Determine the [X, Y] coordinate at the center of the cell enclosing the given text.  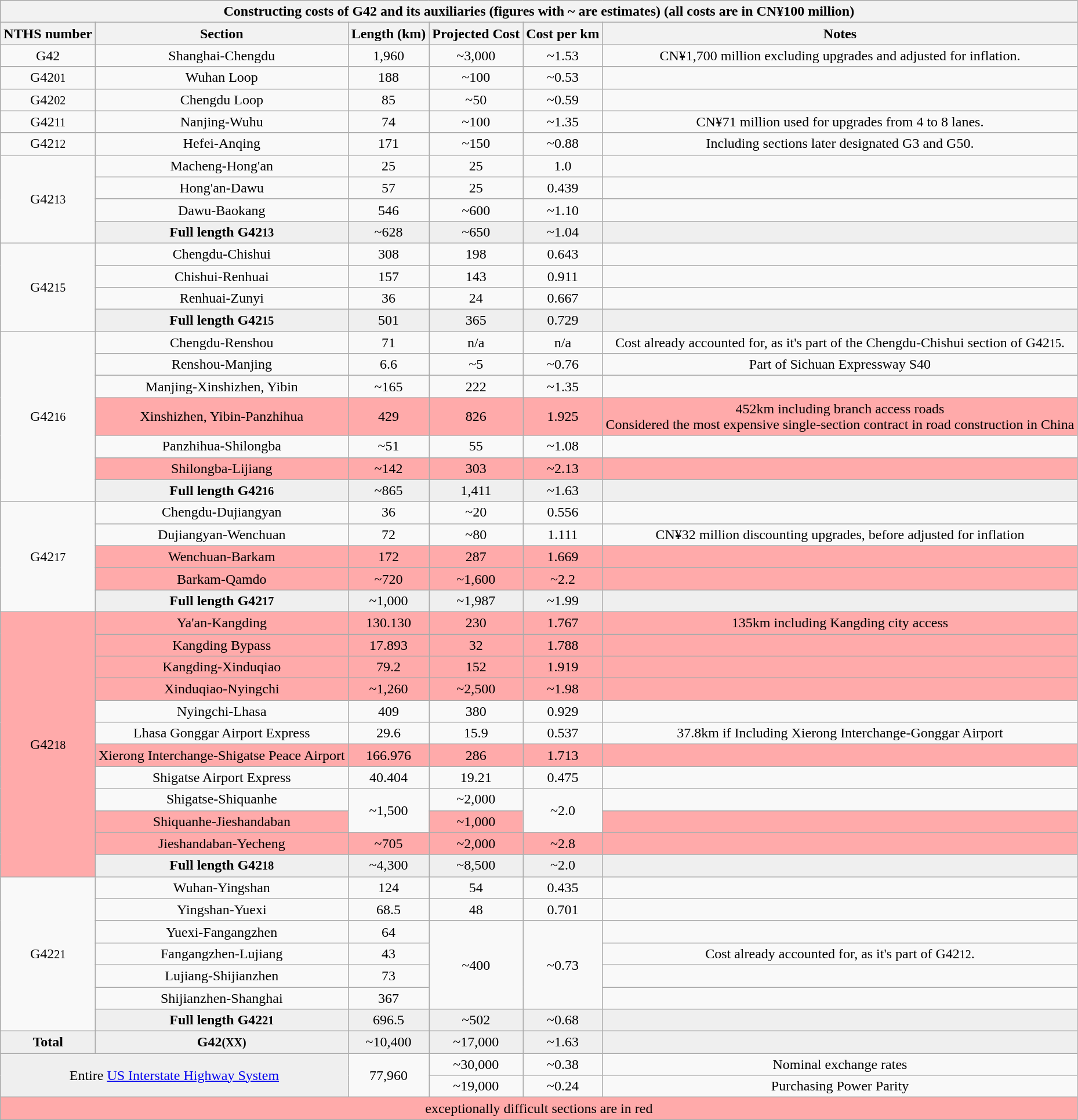
0.729 [562, 321]
1,960 [389, 56]
0.435 [562, 888]
Purchasing Power Parity [840, 1086]
Kangding Bypass [222, 645]
77,960 [389, 1075]
Chishui-Renhuai [222, 277]
40.404 [389, 777]
NTHS number [48, 34]
Chengdu Loop [222, 100]
~1,600 [476, 579]
57 [389, 188]
72 [389, 534]
0.929 [562, 711]
Macheng-Hong'an [222, 166]
Wenchuan-Barkam [222, 557]
G4216 [48, 416]
~0.88 [562, 144]
CN¥71 million used for upgrades from 4 to 8 lanes. [840, 122]
G4221 [48, 954]
~1,500 [389, 810]
54 [476, 888]
157 [389, 277]
Dawu-Baokang [222, 210]
286 [476, 755]
230 [476, 623]
G42(XX) [222, 1042]
Section [222, 34]
222 [476, 387]
~1.98 [562, 689]
~50 [476, 100]
~1,987 [476, 601]
~650 [476, 232]
0.643 [562, 254]
exceptionally difficult sections are in red [539, 1108]
CN¥32 million discounting upgrades, before adjusted for inflation [840, 534]
429 [389, 416]
Barkam-Qamdo [222, 579]
~0.76 [562, 365]
~0.73 [562, 965]
Chengdu-Dujiangyan [222, 512]
Nyingchi-Lhasa [222, 711]
~0.59 [562, 100]
Xinduqiao-Nyingchi [222, 689]
Nominal exchange rates [840, 1064]
198 [476, 254]
~705 [389, 843]
73 [389, 976]
17.893 [389, 645]
~1,260 [389, 689]
74 [389, 122]
Jieshandaban-Yecheng [222, 843]
1.111 [562, 534]
380 [476, 711]
Full length G4213 [222, 232]
Lujiang-Shijianzhen [222, 976]
Shilongba-Lijiang [222, 468]
85 [389, 100]
G4215 [48, 287]
Hefei-Anqing [222, 144]
Full length G4217 [222, 601]
Including sections later designated G3 and G50. [840, 144]
0.439 [562, 188]
~0.53 [562, 78]
~2,500 [476, 689]
1.713 [562, 755]
452km including branch access roadsConsidered the most expensive single-section contract in road construction in China [840, 416]
~142 [389, 468]
19.21 [476, 777]
Part of Sichuan Expressway S40 [840, 365]
~0.68 [562, 1020]
Cost already accounted for, as it's part of the Chengdu-Chishui section of G4215. [840, 343]
0.667 [562, 299]
Wuhan Loop [222, 78]
~10,400 [389, 1042]
G4201 [48, 78]
~165 [389, 387]
Dujiangyan-Wenchuan [222, 534]
135km including Kangding city access [840, 623]
43 [389, 954]
1.925 [562, 416]
~51 [389, 446]
~1.53 [562, 56]
0.556 [562, 512]
143 [476, 277]
~1.99 [562, 601]
~19,000 [476, 1086]
Shanghai-Chengdu [222, 56]
Chengdu-Chishui [222, 254]
1.0 [562, 166]
~5 [476, 365]
~1.08 [562, 446]
Constructing costs of G42 and its auxiliaries (figures with ~ are estimates) (all costs are in CN¥100 million) [539, 12]
G4211 [48, 122]
Yingshan-Yuexi [222, 910]
Entire US Interstate Highway System [174, 1075]
48 [476, 910]
Shijianzhen-Shanghai [222, 998]
130.130 [389, 623]
CN¥1,700 million excluding upgrades and adjusted for inflation. [840, 56]
~1.10 [562, 210]
Full length G4221 [222, 1020]
Renshou-Manjing [222, 365]
Kangding-Xinduqiao [222, 667]
Full length G4218 [222, 866]
71 [389, 343]
~865 [389, 490]
Total [48, 1042]
Cost already accounted for, as it's part of G4212. [840, 954]
409 [389, 711]
Notes [840, 34]
68.5 [389, 910]
Panzhihua-Shilongba [222, 446]
~150 [476, 144]
Renhuai-Zunyi [222, 299]
Ya'an-Kangding [222, 623]
1,411 [476, 490]
79.2 [389, 667]
Xierong Interchange-Shigatse Peace Airport [222, 755]
Length (km) [389, 34]
64 [389, 932]
37.8km if Including Xierong Interchange-Gonggar Airport [840, 733]
308 [389, 254]
Chengdu-Renshou [222, 343]
152 [476, 667]
0.701 [562, 910]
Wuhan-Yingshan [222, 888]
Full length G4216 [222, 490]
172 [389, 557]
Nanjing-Wuhu [222, 122]
~30,000 [476, 1064]
287 [476, 557]
Fangangzhen-Lujiang [222, 954]
32 [476, 645]
~2.13 [562, 468]
1.669 [562, 557]
Cost per km [562, 34]
Shigatse-Shiquanhe [222, 799]
0.475 [562, 777]
Hong'an-Dawu [222, 188]
188 [389, 78]
~8,500 [476, 866]
15.9 [476, 733]
1.919 [562, 667]
G4212 [48, 144]
~502 [476, 1020]
G4213 [48, 199]
501 [389, 321]
0.537 [562, 733]
G42 [48, 56]
826 [476, 416]
171 [389, 144]
Shigatse Airport Express [222, 777]
~1.04 [562, 232]
~600 [476, 210]
Xinshizhen, Yibin-Panzhihua [222, 416]
1.788 [562, 645]
546 [389, 210]
Yuexi-Fangangzhen [222, 932]
~720 [389, 579]
365 [476, 321]
~628 [389, 232]
~0.24 [562, 1086]
~3,000 [476, 56]
G4218 [48, 744]
Projected Cost [476, 34]
696.5 [389, 1020]
~17,000 [476, 1042]
~2.8 [562, 843]
367 [389, 998]
303 [476, 468]
166.976 [389, 755]
~0.38 [562, 1064]
G4202 [48, 100]
124 [389, 888]
24 [476, 299]
1.767 [562, 623]
Lhasa Gonggar Airport Express [222, 733]
Manjing-Xinshizhen, Yibin [222, 387]
0.911 [562, 277]
Shiquanhe-Jieshandaban [222, 821]
~2.2 [562, 579]
~80 [476, 534]
Full length G4215 [222, 321]
~4,300 [389, 866]
~400 [476, 965]
G4217 [48, 557]
6.6 [389, 365]
~20 [476, 512]
55 [476, 446]
29.6 [389, 733]
